Determine the [x, y] coordinate at the center of the cell enclosing the given text.  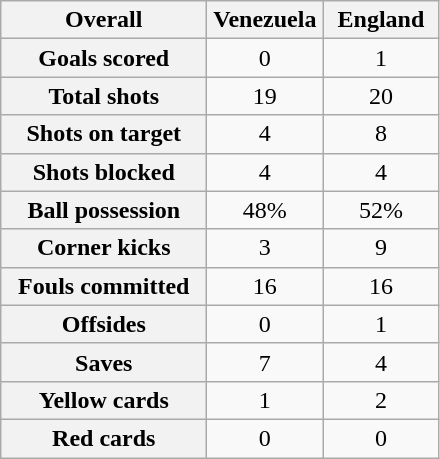
Red cards [104, 438]
England [381, 20]
7 [265, 362]
Overall [104, 20]
48% [265, 210]
Corner kicks [104, 248]
9 [381, 248]
52% [381, 210]
Shots blocked [104, 172]
Venezuela [265, 20]
Ball possession [104, 210]
Goals scored [104, 58]
Offsides [104, 324]
Yellow cards [104, 400]
20 [381, 96]
Saves [104, 362]
2 [381, 400]
3 [265, 248]
Total shots [104, 96]
Fouls committed [104, 286]
8 [381, 134]
19 [265, 96]
Shots on target [104, 134]
